Find where the given text appears and provide that cell's center as [x, y] coordinate. 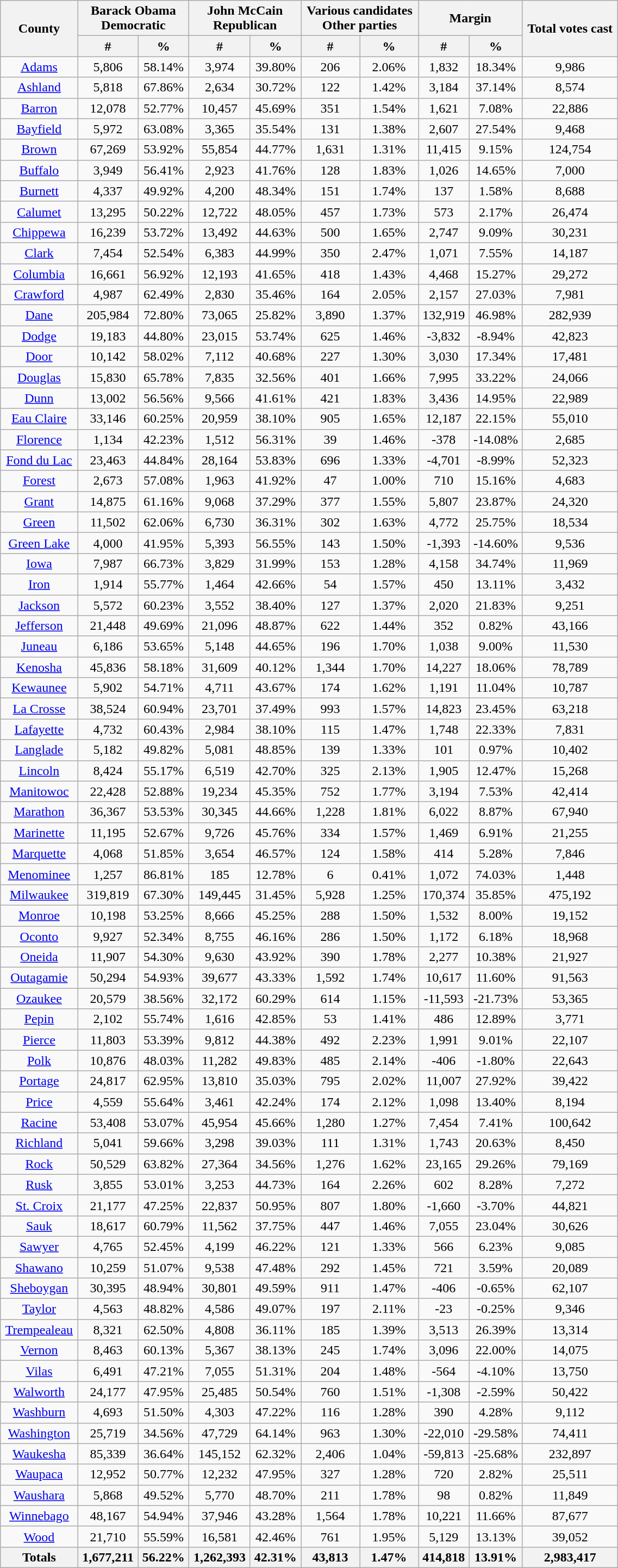
401 [330, 377]
44.65% [276, 647]
115 [330, 729]
46.22% [276, 1247]
32.56% [276, 377]
11,415 [444, 150]
4,068 [108, 853]
14,875 [108, 501]
Douglas [39, 377]
Ozaukee [39, 999]
Adams [39, 67]
36.64% [164, 1454]
18.06% [496, 667]
288 [330, 915]
53.53% [164, 812]
4,559 [108, 1102]
Washburn [39, 1412]
19,152 [570, 915]
3,771 [570, 1019]
22,107 [570, 1040]
12.78% [276, 874]
5,770 [220, 1495]
-3.70% [496, 1205]
61.16% [164, 501]
11,907 [108, 957]
2,830 [220, 295]
46.98% [496, 315]
Lincoln [39, 771]
41.92% [276, 481]
325 [330, 771]
22.33% [496, 729]
7,000 [570, 170]
2.14% [389, 1061]
204 [330, 1371]
-59,813 [444, 1454]
4,683 [570, 481]
6,730 [220, 522]
334 [330, 833]
282,939 [570, 315]
1,228 [330, 812]
11,969 [570, 563]
15,830 [108, 377]
12.47% [496, 771]
227 [330, 357]
4,693 [108, 1412]
4,468 [444, 274]
13,314 [570, 1330]
9,986 [570, 67]
Kenosha [39, 667]
49.52% [164, 1495]
1.81% [389, 812]
-22,010 [444, 1433]
6,186 [108, 647]
4,765 [108, 1247]
3,829 [220, 563]
Milwaukee [39, 895]
1,257 [108, 874]
2.47% [389, 253]
2,277 [444, 957]
101 [444, 750]
710 [444, 481]
49.92% [164, 191]
9,068 [220, 501]
La Crosse [39, 709]
22.15% [496, 419]
206 [330, 67]
42,414 [570, 791]
24,320 [570, 501]
8,424 [108, 771]
56.56% [164, 398]
39.03% [276, 1143]
58.18% [164, 667]
2.13% [389, 771]
55.59% [164, 1536]
45.35% [276, 791]
2.12% [389, 1102]
30,801 [220, 1288]
1.27% [389, 1123]
6.91% [496, 833]
44.80% [164, 336]
14.65% [496, 170]
2,983,417 [570, 1557]
-29.58% [496, 1433]
2.11% [389, 1309]
7,846 [570, 853]
Shawano [39, 1268]
60.29% [276, 999]
87,677 [570, 1516]
1.39% [389, 1330]
43.92% [276, 957]
4,199 [220, 1247]
50,422 [570, 1392]
1,914 [108, 584]
Taylor [39, 1309]
-11,593 [444, 999]
-4.10% [496, 1371]
122 [330, 88]
752 [330, 791]
51.50% [164, 1412]
53.83% [276, 460]
13.91% [496, 1557]
Clark [39, 253]
-1.80% [496, 1061]
79,169 [570, 1164]
50.22% [164, 212]
48.85% [276, 750]
10,457 [220, 108]
Walworth [39, 1392]
5,393 [220, 543]
Oneida [39, 957]
10,876 [108, 1061]
Winnebago [39, 1516]
573 [444, 212]
8,194 [570, 1102]
10,221 [444, 1516]
795 [330, 1081]
41.65% [276, 274]
60.23% [164, 605]
9,630 [220, 957]
20,579 [108, 999]
696 [330, 460]
43,813 [330, 1557]
31,609 [220, 667]
42.85% [276, 1019]
Barron [39, 108]
39,677 [220, 978]
8,450 [570, 1143]
91,563 [570, 978]
-2.59% [496, 1392]
67,269 [108, 150]
7.55% [496, 253]
55,854 [220, 150]
1,532 [444, 915]
16,581 [220, 1536]
30,345 [220, 812]
37.75% [276, 1226]
33.22% [496, 377]
485 [330, 1061]
65.78% [164, 377]
23.87% [496, 501]
3,184 [444, 88]
7,981 [570, 295]
10,198 [108, 915]
450 [444, 584]
10,787 [570, 688]
22,643 [570, 1061]
1.80% [389, 1205]
2.02% [389, 1081]
9.00% [496, 647]
11,562 [220, 1226]
Juneau [39, 647]
3,890 [330, 315]
8,574 [570, 88]
12,187 [444, 419]
116 [330, 1412]
Total votes cast [570, 28]
19,234 [220, 791]
Dane [39, 315]
4,772 [444, 522]
21.83% [496, 605]
41.95% [164, 543]
124 [330, 853]
21,177 [108, 1205]
1,262,393 [220, 1557]
-21.73% [496, 999]
12,952 [108, 1474]
64.14% [276, 1433]
56.31% [276, 439]
30,231 [570, 232]
10,259 [108, 1268]
31.99% [276, 563]
1.43% [389, 274]
2,747 [444, 232]
30,395 [108, 1288]
56.92% [164, 274]
3,365 [220, 129]
38,524 [108, 709]
9.09% [496, 232]
86.81% [164, 874]
Oconto [39, 936]
12,078 [108, 108]
42.31% [276, 1557]
Waukesha [39, 1454]
53 [330, 1019]
53.65% [164, 647]
44.84% [164, 460]
-14.60% [496, 543]
0.41% [389, 874]
37.49% [276, 709]
1,464 [220, 584]
57.08% [164, 481]
59.66% [164, 1143]
Various candidatesOther parties [360, 18]
50,294 [108, 978]
153 [330, 563]
286 [330, 936]
149,445 [220, 895]
1,038 [444, 647]
720 [444, 1474]
18,968 [570, 936]
14,187 [570, 253]
45,954 [220, 1123]
County [39, 28]
22,837 [220, 1205]
111 [330, 1143]
351 [330, 108]
-3,832 [444, 336]
Kewaunee [39, 688]
10,142 [108, 357]
44.38% [276, 1040]
Sheboygan [39, 1288]
1.25% [389, 895]
5,182 [108, 750]
62.95% [164, 1081]
41.61% [276, 398]
9,468 [570, 129]
4,732 [108, 729]
4,337 [108, 191]
Columbia [39, 274]
121 [330, 1247]
66.73% [164, 563]
137 [444, 191]
11,007 [444, 1081]
45.25% [276, 915]
Trempealeau [39, 1330]
53.72% [164, 232]
196 [330, 647]
30.72% [276, 88]
4,563 [108, 1309]
1,592 [330, 978]
48.05% [276, 212]
25.82% [276, 315]
911 [330, 1288]
11,502 [108, 522]
1.51% [389, 1392]
4,303 [220, 1412]
7,112 [220, 357]
7,272 [570, 1185]
24,177 [108, 1392]
25,719 [108, 1433]
327 [330, 1474]
0.97% [496, 750]
4,987 [108, 295]
26,474 [570, 212]
13,002 [108, 398]
Rusk [39, 1185]
622 [330, 626]
5,148 [220, 647]
31.45% [276, 895]
8,321 [108, 1330]
54.30% [164, 957]
1.95% [389, 1536]
46.57% [276, 853]
67,940 [570, 812]
43,166 [570, 626]
Ashland [39, 88]
143 [330, 543]
21,927 [570, 957]
1,832 [444, 67]
52.88% [164, 791]
35.46% [276, 295]
35.03% [276, 1081]
3,949 [108, 170]
1.54% [389, 108]
Marquette [39, 853]
49.59% [276, 1288]
1,905 [444, 771]
1,991 [444, 1040]
10.38% [496, 957]
1,564 [330, 1516]
9,251 [570, 605]
492 [330, 1040]
2,984 [220, 729]
33,146 [108, 419]
Jefferson [39, 626]
5,806 [108, 67]
Monroe [39, 915]
37.29% [276, 501]
12,232 [220, 1474]
11.04% [496, 688]
54.71% [164, 688]
5,928 [330, 895]
25,511 [570, 1474]
55,010 [570, 419]
52.77% [164, 108]
49.69% [164, 626]
614 [330, 999]
Iowa [39, 563]
35.54% [276, 129]
29,272 [570, 274]
625 [330, 336]
62.49% [164, 295]
500 [330, 232]
1.42% [389, 88]
60.79% [164, 1226]
1,134 [108, 439]
56.22% [164, 1557]
1,280 [330, 1123]
27,364 [220, 1164]
7.41% [496, 1123]
39 [330, 439]
3.59% [496, 1268]
602 [444, 1185]
42.70% [276, 771]
10,402 [570, 750]
457 [330, 212]
15.27% [496, 274]
34.74% [496, 563]
6,383 [220, 253]
12,193 [220, 274]
6,519 [220, 771]
100,642 [570, 1123]
23.45% [496, 709]
1,071 [444, 253]
52.34% [164, 936]
11,530 [570, 647]
1,963 [220, 481]
5,818 [108, 88]
43.67% [276, 688]
21,448 [108, 626]
56.55% [276, 543]
1,748 [444, 729]
11.60% [496, 978]
50,529 [108, 1164]
5,902 [108, 688]
9,346 [570, 1309]
Chippewa [39, 232]
1,621 [444, 108]
Green Lake [39, 543]
1.55% [389, 501]
50.54% [276, 1392]
37,946 [220, 1516]
39,422 [570, 1081]
-8.94% [496, 336]
1,098 [444, 1102]
22,886 [570, 108]
21,096 [220, 626]
Outagamie [39, 978]
15.16% [496, 481]
Calumet [39, 212]
2,157 [444, 295]
Langlade [39, 750]
13,750 [570, 1371]
14,227 [444, 667]
53.92% [164, 150]
17,481 [570, 357]
54.93% [164, 978]
5,972 [108, 129]
131 [330, 129]
377 [330, 501]
1,026 [444, 170]
25,485 [220, 1392]
13.40% [496, 1102]
St. Croix [39, 1205]
52.54% [164, 253]
Brown [39, 150]
2.06% [389, 67]
24,066 [570, 377]
Vernon [39, 1350]
23,701 [220, 709]
63.08% [164, 129]
Barack ObamaDemocratic [134, 18]
7,995 [444, 377]
2.23% [389, 1040]
22,428 [108, 791]
42.24% [276, 1102]
20.63% [496, 1143]
16,661 [108, 274]
13,492 [220, 232]
1.41% [389, 1019]
55.64% [164, 1102]
6 [330, 874]
11,803 [108, 1040]
566 [444, 1247]
3,253 [220, 1185]
41.76% [276, 170]
56.41% [164, 170]
51.31% [276, 1371]
9,566 [220, 398]
45.66% [276, 1123]
36.31% [276, 522]
Iron [39, 584]
170,374 [444, 895]
1,616 [220, 1019]
18,534 [570, 522]
Door [39, 357]
211 [330, 1495]
Menominee [39, 874]
1,631 [330, 150]
-23 [444, 1309]
49.82% [164, 750]
11,849 [570, 1495]
-0.65% [496, 1288]
1,191 [444, 688]
350 [330, 253]
1.66% [389, 377]
292 [330, 1268]
8,463 [108, 1350]
9.15% [496, 150]
9,085 [570, 1247]
2.05% [389, 295]
8,688 [570, 191]
3,194 [444, 791]
2.17% [496, 212]
2.82% [496, 1474]
23,165 [444, 1164]
50.77% [164, 1474]
85,339 [108, 1454]
4,158 [444, 563]
45.69% [276, 108]
145,152 [220, 1454]
44.66% [276, 812]
1.38% [389, 129]
60.43% [164, 729]
414,818 [444, 1557]
60.25% [164, 419]
14.95% [496, 398]
2,923 [220, 170]
4.28% [496, 1412]
Eau Claire [39, 419]
Wood [39, 1536]
13.11% [496, 584]
13,295 [108, 212]
50.95% [276, 1205]
3,513 [444, 1330]
5,807 [444, 501]
486 [444, 1019]
1,276 [330, 1164]
-1,660 [444, 1205]
1.48% [389, 1371]
Pepin [39, 1019]
32,172 [220, 999]
18,617 [108, 1226]
74,411 [570, 1433]
418 [330, 274]
Sauk [39, 1226]
53.74% [276, 336]
9,726 [220, 833]
54 [330, 584]
1.45% [389, 1268]
414 [444, 853]
1,172 [444, 936]
36,367 [108, 812]
44.77% [276, 150]
128 [330, 170]
47,729 [220, 1433]
Vilas [39, 1371]
6,491 [108, 1371]
475,192 [570, 895]
44.63% [276, 232]
35.85% [496, 895]
15,268 [570, 771]
39.80% [276, 67]
52.67% [164, 833]
53.25% [164, 915]
60.13% [164, 1350]
22.00% [496, 1350]
62.06% [164, 522]
-4,701 [444, 460]
5.28% [496, 853]
Grant [39, 501]
9.01% [496, 1040]
Totals [39, 1557]
27.03% [496, 295]
-378 [444, 439]
54.94% [164, 1516]
245 [330, 1350]
5,041 [108, 1143]
7.08% [496, 108]
48.34% [276, 191]
48.87% [276, 626]
Fond du Lac [39, 460]
205,984 [108, 315]
24,817 [108, 1081]
29.26% [496, 1164]
23,463 [108, 460]
8,666 [220, 915]
1.63% [389, 522]
7.53% [496, 791]
4,711 [220, 688]
8.00% [496, 915]
23,015 [220, 336]
16,239 [108, 232]
48.70% [276, 1495]
2,607 [444, 129]
1.77% [389, 791]
72.80% [164, 315]
6.18% [496, 936]
1,448 [570, 874]
22,989 [570, 398]
3,552 [220, 605]
151 [330, 191]
74.03% [496, 874]
11,282 [220, 1061]
2.26% [389, 1185]
1,512 [220, 439]
53.01% [164, 1185]
58.02% [164, 357]
Sawyer [39, 1247]
98 [444, 1495]
1,469 [444, 833]
53.07% [164, 1123]
Waushara [39, 1495]
-564 [444, 1371]
48.82% [164, 1309]
1,677,211 [108, 1557]
12,722 [220, 212]
63.82% [164, 1164]
232,897 [570, 1454]
Washington [39, 1433]
5,572 [108, 605]
3,432 [570, 584]
19,183 [108, 336]
42.23% [164, 439]
40.12% [276, 667]
67.30% [164, 895]
46.16% [276, 936]
7,987 [108, 563]
5,367 [220, 1350]
807 [330, 1205]
-1,308 [444, 1392]
62.32% [276, 1454]
60.94% [164, 709]
43.28% [276, 1516]
13.13% [496, 1536]
63,218 [570, 709]
49.07% [276, 1309]
139 [330, 750]
45,836 [108, 667]
39,052 [570, 1536]
20,959 [220, 419]
55.17% [164, 771]
51.85% [164, 853]
38.13% [276, 1350]
47.48% [276, 1268]
1,344 [330, 667]
7,831 [570, 729]
2,673 [108, 481]
127 [330, 605]
Lafayette [39, 729]
55.77% [164, 584]
42.46% [276, 1536]
48.03% [164, 1061]
9,927 [108, 936]
48.94% [164, 1288]
5,129 [444, 1536]
4,000 [108, 543]
47 [330, 481]
7,835 [220, 377]
3,855 [108, 1185]
18.34% [496, 67]
352 [444, 626]
2,634 [220, 88]
Rock [39, 1164]
21,255 [570, 833]
Richland [39, 1143]
6,022 [444, 812]
58.14% [164, 67]
1.04% [389, 1454]
Crawford [39, 295]
3,298 [220, 1143]
45.76% [276, 833]
9,538 [220, 1268]
3,974 [220, 67]
Price [39, 1102]
Marathon [39, 812]
49.83% [276, 1061]
11,195 [108, 833]
4,200 [220, 191]
62.50% [164, 1330]
Manitowoc [39, 791]
53,408 [108, 1123]
17.34% [496, 357]
44.99% [276, 253]
Forest [39, 481]
52.45% [164, 1247]
44.73% [276, 1185]
52,323 [570, 460]
28,164 [220, 460]
42,823 [570, 336]
Green [39, 522]
8,755 [220, 936]
721 [444, 1268]
8.87% [496, 812]
9,112 [570, 1412]
1.00% [389, 481]
1,743 [444, 1143]
-14.08% [496, 439]
124,754 [570, 150]
30,626 [570, 1226]
319,819 [108, 895]
38.56% [164, 999]
132,919 [444, 315]
47.21% [164, 1371]
Bayfield [39, 129]
197 [330, 1309]
13,810 [220, 1081]
53,365 [570, 999]
993 [330, 709]
-8.99% [496, 460]
Marinette [39, 833]
42.66% [276, 584]
-0.25% [496, 1309]
55.74% [164, 1019]
Buffalo [39, 170]
14,075 [570, 1350]
23.04% [496, 1226]
Waupaca [39, 1474]
Portage [39, 1081]
26.39% [496, 1330]
38.40% [276, 605]
905 [330, 419]
27.92% [496, 1081]
963 [330, 1433]
73,065 [220, 315]
4,586 [220, 1309]
Burnett [39, 191]
Jackson [39, 605]
37.14% [496, 88]
11.66% [496, 1516]
2,020 [444, 605]
3,096 [444, 1350]
8.28% [496, 1185]
5,081 [220, 750]
2,102 [108, 1019]
4,808 [220, 1330]
447 [330, 1226]
Florence [39, 439]
Racine [39, 1123]
3,654 [220, 853]
62,107 [570, 1288]
1.44% [389, 626]
Margin [471, 18]
14,823 [444, 709]
6.23% [496, 1247]
2,685 [570, 439]
760 [330, 1392]
3,436 [444, 398]
-25.68% [496, 1454]
3,461 [220, 1102]
1.73% [389, 212]
27.54% [496, 129]
20,089 [570, 1268]
21,710 [108, 1536]
John McCainRepublican [245, 18]
10,617 [444, 978]
67.86% [164, 88]
53.39% [164, 1040]
36.11% [276, 1330]
302 [330, 522]
Dunn [39, 398]
Polk [39, 1061]
78,789 [570, 667]
Dodge [39, 336]
3,030 [444, 357]
1,072 [444, 874]
5,868 [108, 1495]
9,812 [220, 1040]
44,821 [570, 1205]
12.89% [496, 1019]
47.22% [276, 1412]
421 [330, 398]
51.07% [164, 1268]
25.75% [496, 522]
40.68% [276, 357]
47.25% [164, 1205]
-1,393 [444, 543]
Pierce [39, 1040]
1.15% [389, 999]
2,406 [330, 1454]
761 [330, 1536]
9,536 [570, 543]
48,167 [108, 1516]
43.33% [276, 978]
